Detect which cell encompasses the target text, then output its (X, Y) center coordinate. 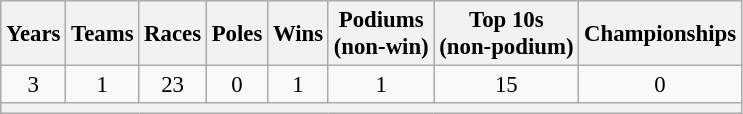
23 (173, 85)
Races (173, 34)
Teams (102, 34)
Championships (660, 34)
15 (506, 85)
Poles (236, 34)
Podiums(non-win) (381, 34)
3 (34, 85)
Top 10s(non-podium) (506, 34)
Wins (298, 34)
Years (34, 34)
